From the cell containing the given text, extract its center point as [X, Y] coordinate. 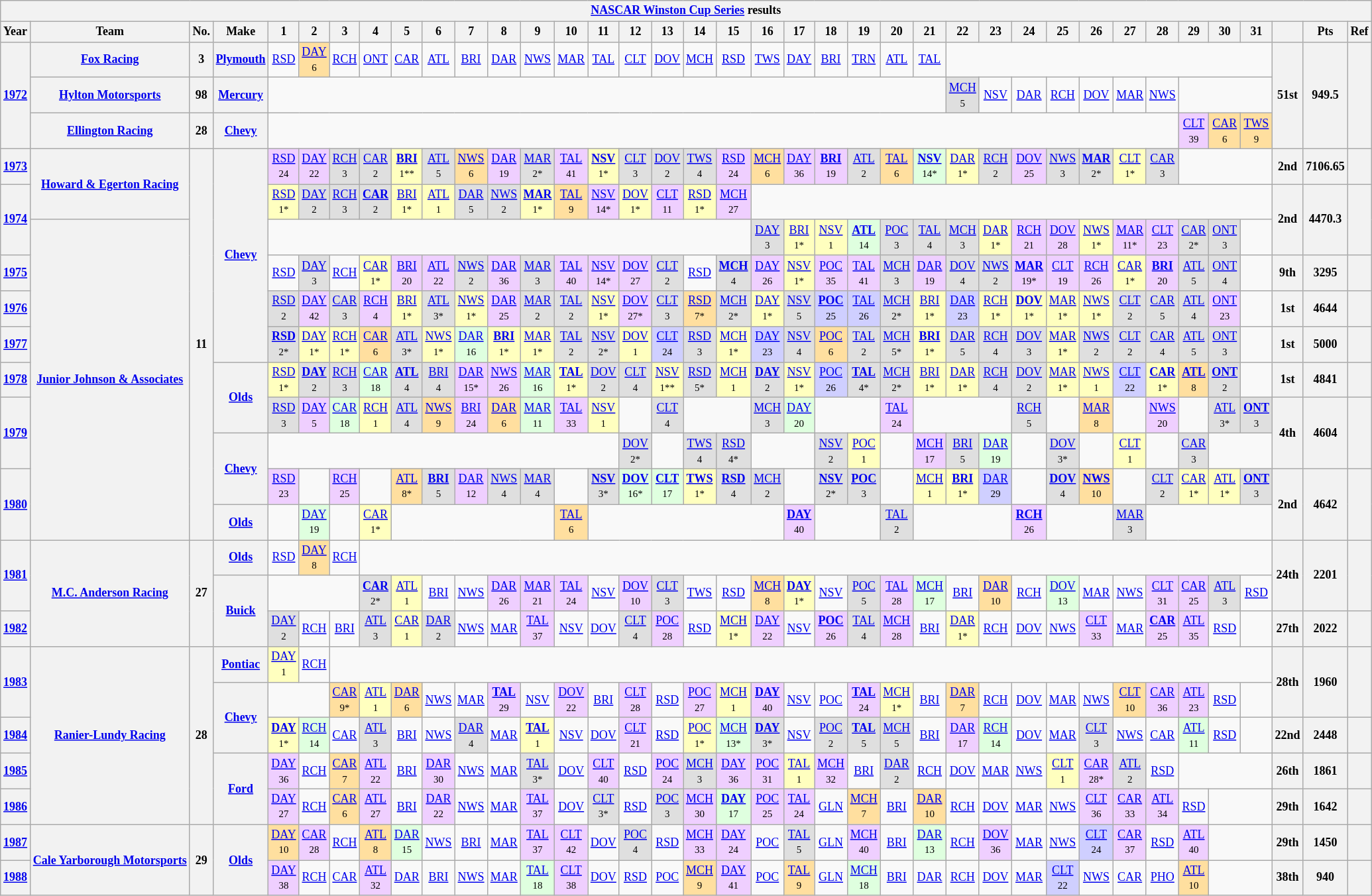
9th [1287, 273]
Ford [241, 789]
1861 [1326, 771]
3295 [1326, 273]
MCH [700, 60]
DOV3 [1029, 344]
DOV2* [635, 451]
TAL40 [571, 273]
TAL33 [571, 416]
1450 [1326, 842]
Cale Yarborough Motorsports [110, 860]
BRI1** [407, 166]
1975 [16, 273]
CAR7 [345, 771]
MCH13* [733, 736]
1979 [16, 433]
DOV3* [1062, 451]
POC1* [700, 736]
RSD5* [700, 380]
MAR11* [1130, 237]
ATL23 [1194, 700]
MCH33 [700, 842]
DAY38 [284, 878]
13 [667, 32]
ATL11 [1194, 736]
Buick [241, 611]
POC27 [700, 700]
38th [1287, 878]
949.5 [1326, 95]
POC1 [864, 451]
CLT31 [1163, 593]
MCH32 [831, 771]
27th [1287, 629]
CLT33 [1096, 629]
TAL28 [897, 593]
MCH6 [768, 166]
MCH2 [768, 486]
7106.65 [1326, 166]
23 [996, 32]
ATL14 [864, 237]
DAR15* [471, 380]
POC24 [667, 771]
Pts [1326, 32]
Howard & Egerton Racing [110, 184]
CAR28 [314, 842]
ONT23 [1225, 309]
DAY23 [768, 344]
18 [831, 32]
DOV36 [996, 842]
22nd [1287, 736]
Mercury [241, 95]
1972 [16, 95]
2201 [1326, 575]
DAY [799, 60]
CLT [635, 60]
DAY27 [284, 807]
POC4 [635, 842]
MAR19* [1029, 273]
TWS1* [700, 486]
1983 [16, 683]
POC35 [831, 273]
2448 [1326, 736]
CAR9* [345, 700]
TAL3* [538, 771]
CLT11 [667, 202]
MCH7 [864, 807]
POC5 [864, 593]
ONT4 [1225, 273]
ATL27 [376, 807]
1980 [16, 504]
CLT36 [1096, 807]
DOV16* [635, 486]
4644 [1326, 309]
TAL26 [864, 309]
DAY20 [799, 416]
NSV5 [799, 309]
24 [1029, 32]
RSD23 [284, 486]
TRN [864, 60]
1974 [16, 220]
Plymouth [241, 60]
CAR28* [1096, 771]
DAR25 [504, 309]
ATL35 [1194, 629]
MAR16 [538, 380]
DOV27 [635, 273]
28th [1287, 683]
NSV3* [604, 486]
CLT19 [1062, 273]
POC31 [768, 771]
DAY5 [314, 416]
30 [1225, 32]
POC28 [667, 629]
Junior Johnson & Associates [110, 379]
CLT21 [635, 736]
Year [16, 32]
TAL4* [864, 380]
RSD2 [284, 309]
1973 [16, 166]
NWS6 [471, 166]
1642 [1326, 807]
NSV4 [799, 344]
CAR1 [407, 629]
DAY42 [314, 309]
ATL1* [1225, 486]
DAY6 [314, 60]
DAR29 [996, 486]
CAR36 [1163, 700]
MAR8 [1096, 416]
NWS3 [1062, 166]
1985 [16, 771]
CLT28 [635, 700]
24th [1287, 575]
No. [201, 32]
BRI4 [439, 380]
RCH1 [376, 416]
RCH25 [345, 486]
98 [201, 95]
7 [471, 32]
CLT23 [1163, 237]
MCH9 [700, 878]
DAR16 [471, 344]
1986 [16, 807]
DAR7 [962, 700]
DAR17 [962, 736]
19 [864, 32]
26 [1096, 32]
DOV22 [571, 700]
ATL40 [1194, 842]
DAY1 [284, 665]
MCH5* [897, 344]
Pontiac [241, 665]
TWS9 [1257, 131]
POC6 [831, 344]
RSD4 [733, 486]
ATL32 [376, 878]
CLT40 [604, 771]
NWS20 [1163, 416]
DAR4 [471, 736]
DAY3* [768, 736]
9 [538, 32]
CLT1* [1130, 166]
MCH8 [768, 593]
DAY24 [733, 842]
RSD4* [733, 451]
RCH2 [996, 166]
CLT39 [1194, 131]
2 [314, 32]
4642 [1326, 504]
Ref [1359, 32]
NWS9 [439, 416]
Fox Racing [110, 60]
NSV2 [831, 451]
DOV10 [635, 593]
25 [1062, 32]
DAY19 [314, 522]
1960 [1326, 683]
5000 [1326, 344]
DAY17 [733, 807]
NASCAR Winston Cup Series results [686, 11]
M.C. Anderson Racing [110, 592]
MCH40 [864, 842]
RCH5 [1029, 416]
1988 [16, 878]
CAR5 [1163, 309]
MAR21 [538, 593]
DAY41 [733, 878]
1 [284, 32]
CAR37 [1130, 842]
1987 [16, 842]
Ranier-Lundy Racing [110, 736]
MCH27 [733, 202]
PHO [1163, 878]
ATL8* [407, 486]
1982 [16, 629]
DAR13 [930, 842]
MCH30 [700, 807]
21 [930, 32]
DAR22 [439, 807]
NWS1 [1096, 380]
DOV1 [635, 344]
DAR36 [504, 273]
15 [733, 32]
940 [1326, 878]
ONT2 [1225, 380]
51st [1287, 95]
31 [1257, 32]
12 [635, 32]
1984 [16, 736]
NWS26 [504, 380]
10 [571, 32]
DAY10 [284, 842]
4th [1287, 433]
DAY8 [314, 557]
DAR15 [407, 842]
MAR11 [538, 416]
DOV25 [1029, 166]
CLT3* [604, 807]
NSV1** [667, 380]
NWS4 [504, 486]
DOV28 [1062, 237]
1978 [16, 380]
TAL29 [504, 700]
TAL18 [538, 878]
4841 [1326, 380]
4604 [1326, 433]
1976 [16, 309]
BRI19 [831, 166]
DAY26 [768, 273]
4 [376, 32]
ONT [376, 60]
1977 [16, 344]
DAR23 [962, 309]
TAL1* [571, 380]
MCH4 [733, 273]
Hylton Motorsports [110, 95]
RSD7* [700, 309]
4470.3 [1326, 220]
22 [962, 32]
DAR30 [439, 771]
8 [504, 32]
DAR26 [504, 593]
CLT17 [667, 486]
CAR33 [1130, 807]
CAR4 [1163, 344]
Make [241, 32]
ATL34 [1163, 807]
MAR2 [538, 309]
ATL10 [1194, 878]
Team [110, 32]
MCH18 [864, 878]
RCH21 [1029, 237]
MAR4 [538, 486]
17 [799, 32]
CLT38 [571, 878]
MCH28 [897, 629]
RSD2* [284, 344]
26th [1287, 771]
14 [700, 32]
Ellington Racing [110, 131]
POC2 [831, 736]
DOV13 [1062, 593]
5 [407, 32]
BRI24 [471, 416]
DOV27* [635, 309]
NWS10 [1096, 486]
1981 [16, 575]
20 [897, 32]
6 [439, 32]
16 [768, 32]
2022 [1326, 629]
DAR12 [471, 486]
CLT42 [571, 842]
CLT10 [1130, 700]
